Pinpoint the cell where the given text exists, returning its (x, y) midpoint coordinate. 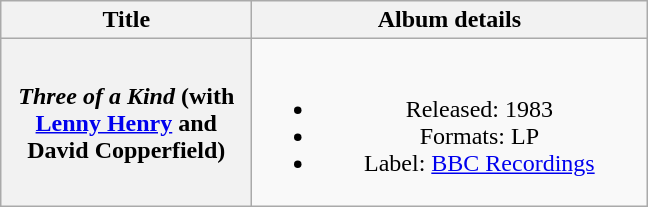
Album details (450, 20)
Three of a Kind (with Lenny Henry and David Copperfield) (126, 122)
Released: 1983Formats: LPLabel: BBC Recordings (450, 122)
Title (126, 20)
